For the text-containing cell, return its midpoint in (x, y) coordinate format. 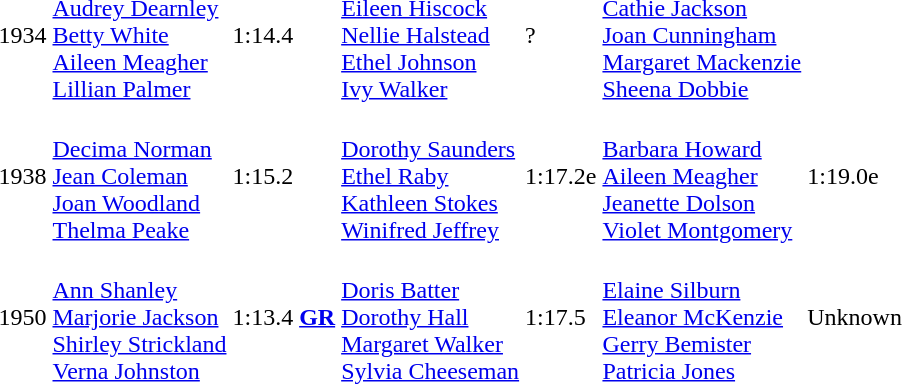
1:17.2e (561, 176)
1:15.2 (284, 176)
Decima NormanJean ColemanJoan WoodlandThelma Peake (140, 176)
Dorothy SaundersEthel RabyKathleen StokesWinifred Jeffrey (430, 176)
Barbara HowardAileen MeagherJeanette DolsonViolet Montgomery (702, 176)
